Provide the [X, Y] coordinate of the cell's center where the given text is located.  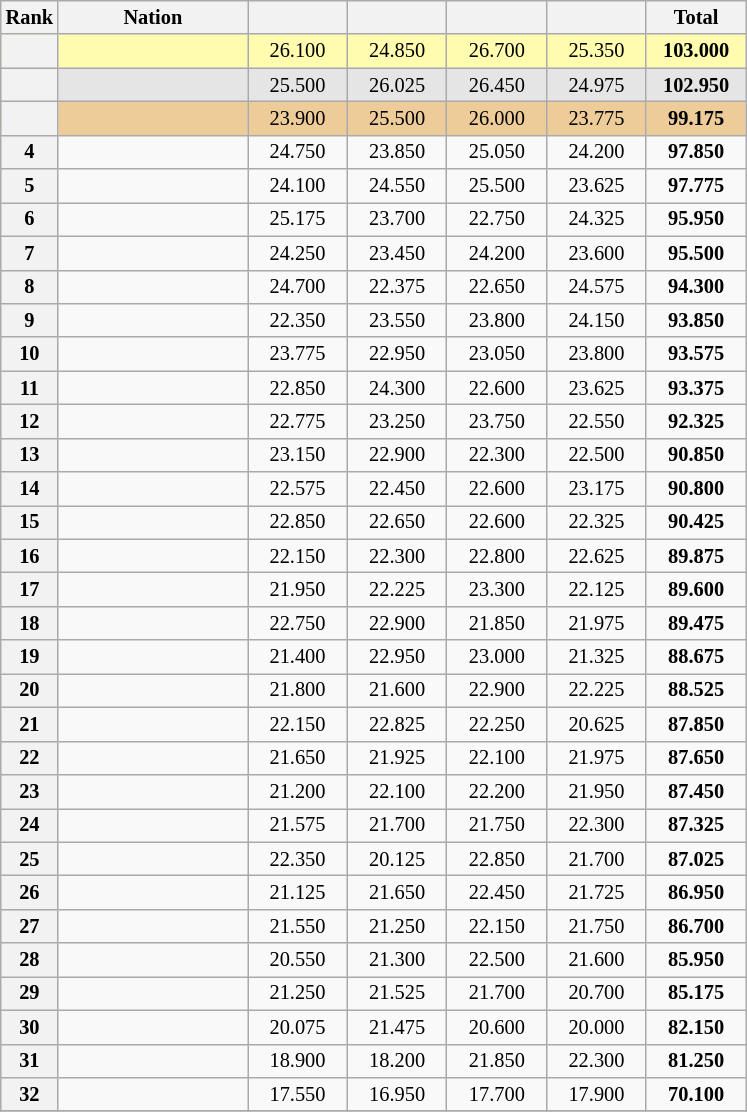
22.800 [497, 556]
29 [30, 993]
21.325 [597, 657]
26.700 [497, 51]
87.450 [696, 791]
23.175 [597, 489]
18 [30, 623]
87.650 [696, 758]
89.600 [696, 589]
21.475 [397, 1027]
Total [696, 17]
23.150 [298, 455]
31 [30, 1061]
23 [30, 791]
21.725 [597, 892]
87.025 [696, 859]
12 [30, 421]
20.550 [298, 960]
99.175 [696, 118]
26.100 [298, 51]
27 [30, 926]
18.900 [298, 1061]
26.000 [497, 118]
89.475 [696, 623]
20 [30, 690]
24.975 [597, 85]
25.050 [497, 152]
85.950 [696, 960]
97.775 [696, 186]
90.850 [696, 455]
30 [30, 1027]
24.325 [597, 219]
22.250 [497, 724]
17.700 [497, 1094]
90.800 [696, 489]
93.575 [696, 354]
24.700 [298, 287]
26.025 [397, 85]
25.350 [597, 51]
23.900 [298, 118]
26 [30, 892]
21.800 [298, 690]
17 [30, 589]
24.300 [397, 388]
21.400 [298, 657]
88.525 [696, 690]
16.950 [397, 1094]
8 [30, 287]
21 [30, 724]
23.600 [597, 253]
93.850 [696, 320]
20.125 [397, 859]
23.050 [497, 354]
22.200 [497, 791]
23.000 [497, 657]
24.100 [298, 186]
21.525 [397, 993]
15 [30, 522]
11 [30, 388]
24.575 [597, 287]
23.850 [397, 152]
24.850 [397, 51]
21.575 [298, 825]
86.700 [696, 926]
19 [30, 657]
24.150 [597, 320]
24 [30, 825]
23.750 [497, 421]
17.900 [597, 1094]
32 [30, 1094]
22.575 [298, 489]
24.550 [397, 186]
14 [30, 489]
23.550 [397, 320]
21.550 [298, 926]
20.600 [497, 1027]
21.200 [298, 791]
70.100 [696, 1094]
89.875 [696, 556]
22.325 [597, 522]
90.425 [696, 522]
9 [30, 320]
28 [30, 960]
23.300 [497, 589]
25.175 [298, 219]
25 [30, 859]
93.375 [696, 388]
103.000 [696, 51]
Nation [153, 17]
22.625 [597, 556]
82.150 [696, 1027]
20.625 [597, 724]
87.325 [696, 825]
24.250 [298, 253]
22.775 [298, 421]
4 [30, 152]
97.850 [696, 152]
95.500 [696, 253]
81.250 [696, 1061]
10 [30, 354]
Rank [30, 17]
20.000 [597, 1027]
88.675 [696, 657]
22.375 [397, 287]
24.750 [298, 152]
16 [30, 556]
5 [30, 186]
87.850 [696, 724]
22.825 [397, 724]
102.950 [696, 85]
6 [30, 219]
22.550 [597, 421]
86.950 [696, 892]
85.175 [696, 993]
26.450 [497, 85]
22 [30, 758]
23.250 [397, 421]
20.075 [298, 1027]
21.125 [298, 892]
21.925 [397, 758]
7 [30, 253]
18.200 [397, 1061]
23.450 [397, 253]
20.700 [597, 993]
94.300 [696, 287]
92.325 [696, 421]
13 [30, 455]
95.950 [696, 219]
23.700 [397, 219]
21.300 [397, 960]
22.125 [597, 589]
17.550 [298, 1094]
